Output the [x, y] coordinate of the center of the cell containing the given text.  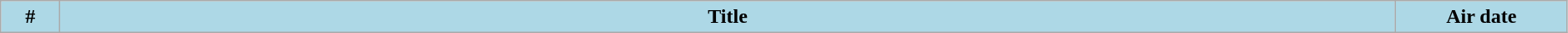
# [30, 17]
Title [728, 17]
Air date [1481, 17]
